Capture the cell that displays the provided text and extract its [x, y] central coordinate. 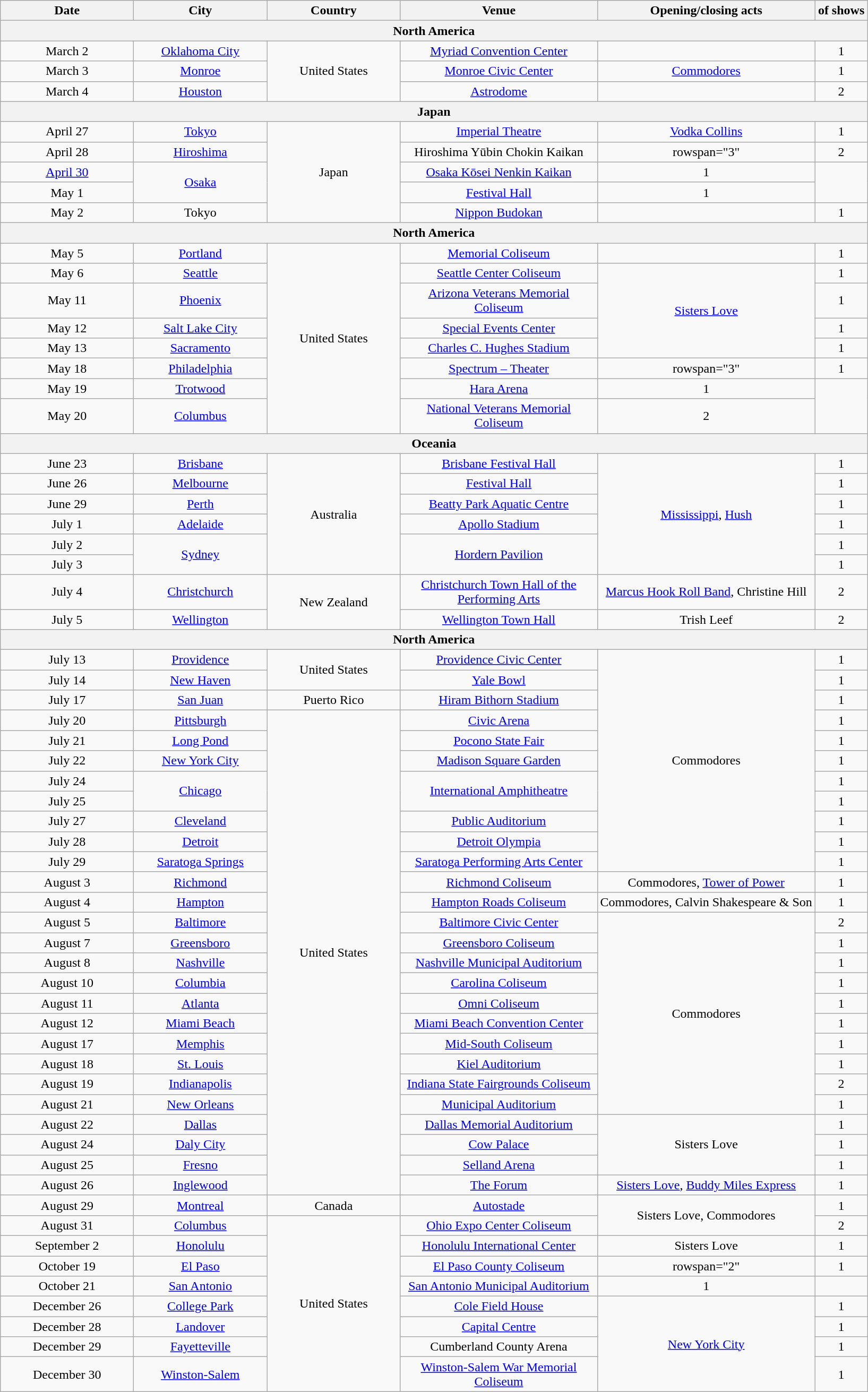
Omni Coliseum [499, 1003]
Providence [201, 660]
Seattle Center Coliseum [499, 273]
Perth [201, 504]
August 5 [67, 922]
May 12 [67, 328]
Date [67, 11]
Pittsburgh [201, 720]
Adelaide [201, 524]
Monroe Civic Center [499, 71]
August 18 [67, 1064]
September 2 [67, 1245]
June 23 [67, 463]
Providence Civic Center [499, 660]
Venue [499, 11]
Nashville [201, 963]
Cole Field House [499, 1307]
March 4 [67, 91]
Madison Square Garden [499, 761]
October 21 [67, 1286]
Public Auditorium [499, 821]
Kiel Auditorium [499, 1064]
Brisbane Festival Hall [499, 463]
Detroit [201, 841]
Cleveland [201, 821]
May 13 [67, 348]
May 6 [67, 273]
City [201, 11]
July 4 [67, 591]
Oklahoma City [201, 51]
August 29 [67, 1205]
New Zealand [333, 602]
March 2 [67, 51]
Christchurch Town Hall of the Performing Arts [499, 591]
Hiram Bithorn Stadium [499, 700]
July 28 [67, 841]
May 2 [67, 212]
Arizona Veterans Memorial Coliseum [499, 300]
May 5 [67, 253]
August 3 [67, 882]
August 12 [67, 1024]
Cumberland County Arena [499, 1347]
Christchurch [201, 591]
Richmond Coliseum [499, 882]
March 3 [67, 71]
July 29 [67, 862]
Seattle [201, 273]
Beatty Park Aquatic Centre [499, 504]
Hiroshima Yūbin Chokin Kaikan [499, 152]
Puerto Rico [333, 700]
El Paso County Coliseum [499, 1266]
Apollo Stadium [499, 524]
April 27 [67, 132]
Honolulu [201, 1245]
Columbia [201, 983]
August 19 [67, 1084]
Dallas [201, 1124]
Yale Bowl [499, 680]
Sisters Love, Commodores [706, 1215]
Nippon Budokan [499, 212]
Special Events Center [499, 328]
Osaka Kōsei Nenkin Kaikan [499, 172]
Chicago [201, 791]
July 22 [67, 761]
Hampton Roads Coliseum [499, 902]
San Juan [201, 700]
Imperial Theatre [499, 132]
Miami Beach Convention Center [499, 1024]
August 10 [67, 983]
Nashville Municipal Auditorium [499, 963]
Greensboro Coliseum [499, 942]
Hara Arena [499, 389]
May 1 [67, 192]
Australia [333, 514]
Trotwood [201, 389]
Long Pond [201, 741]
August 8 [67, 963]
Fresno [201, 1165]
Brisbane [201, 463]
St. Louis [201, 1064]
April 28 [67, 152]
Indiana State Fairgrounds Coliseum [499, 1084]
July 17 [67, 700]
Capital Centre [499, 1327]
August 31 [67, 1225]
rowspan="2" [706, 1266]
Oceania [434, 443]
Saratoga Performing Arts Center [499, 862]
Fayetteville [201, 1347]
Philadelphia [201, 368]
Melbourne [201, 484]
May 18 [67, 368]
Hampton [201, 902]
July 24 [67, 781]
Portland [201, 253]
August 21 [67, 1104]
December 30 [67, 1374]
Winston-Salem [201, 1374]
Astrodome [499, 91]
Osaka [201, 182]
Houston [201, 91]
Wellington [201, 620]
Spectrum – Theater [499, 368]
July 5 [67, 620]
Pocono State Fair [499, 741]
Trish Leef [706, 620]
National Veterans Memorial Coliseum [499, 416]
Dallas Memorial Auditorium [499, 1124]
New Orleans [201, 1104]
Landover [201, 1327]
August 25 [67, 1165]
Baltimore Civic Center [499, 922]
May 11 [67, 300]
August 24 [67, 1145]
Montreal [201, 1205]
Hiroshima [201, 152]
Hordern Pavilion [499, 554]
August 11 [67, 1003]
Greensboro [201, 942]
San Antonio [201, 1286]
Opening/closing acts [706, 11]
May 20 [67, 416]
Sydney [201, 554]
Civic Arena [499, 720]
Memphis [201, 1044]
Winston-Salem War Memorial Coliseum [499, 1374]
May 19 [67, 389]
Commodores, Tower of Power [706, 882]
December 28 [67, 1327]
The Forum [499, 1185]
Myriad Convention Center [499, 51]
Commodores, Calvin Shakespeare & Son [706, 902]
International Amphitheatre [499, 791]
Mississippi, Hush [706, 514]
Monroe [201, 71]
July 1 [67, 524]
August 7 [67, 942]
of shows [841, 11]
July 13 [67, 660]
Country [333, 11]
October 19 [67, 1266]
College Park [201, 1307]
Autostade [499, 1205]
June 29 [67, 504]
El Paso [201, 1266]
July 3 [67, 564]
July 27 [67, 821]
Detroit Olympia [499, 841]
Memorial Coliseum [499, 253]
Saratoga Springs [201, 862]
July 25 [67, 801]
Charles C. Hughes Stadium [499, 348]
December 29 [67, 1347]
Daly City [201, 1145]
Honolulu International Center [499, 1245]
August 22 [67, 1124]
Selland Arena [499, 1165]
Miami Beach [201, 1024]
Vodka Collins [706, 132]
New Haven [201, 680]
Municipal Auditorium [499, 1104]
Inglewood [201, 1185]
Canada [333, 1205]
July 2 [67, 544]
Phoenix [201, 300]
Sisters Love, Buddy Miles Express [706, 1185]
Indianapolis [201, 1084]
Richmond [201, 882]
Marcus Hook Roll Band, Christine Hill [706, 591]
Atlanta [201, 1003]
Salt Lake City [201, 328]
July 20 [67, 720]
June 26 [67, 484]
July 14 [67, 680]
Mid-South Coliseum [499, 1044]
August 17 [67, 1044]
Carolina Coliseum [499, 983]
December 26 [67, 1307]
Wellington Town Hall [499, 620]
August 4 [67, 902]
Sacramento [201, 348]
Cow Palace [499, 1145]
San Antonio Municipal Auditorium [499, 1286]
Baltimore [201, 922]
July 21 [67, 741]
Ohio Expo Center Coliseum [499, 1225]
August 26 [67, 1185]
April 30 [67, 172]
